Scan for the cell matching the given text and deliver its (X, Y) coordinate at center. 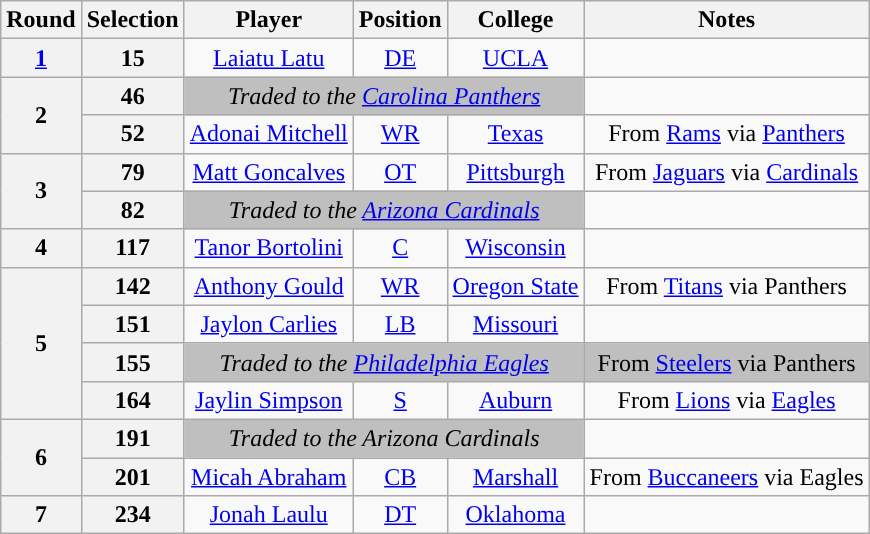
From Jaguars via Cardinals (726, 172)
79 (132, 172)
201 (132, 477)
5 (41, 343)
3 (41, 191)
Jaylin Simpson (268, 400)
117 (132, 248)
Oklahoma (516, 515)
164 (132, 400)
Oregon State (516, 286)
155 (132, 362)
Anthony Gould (268, 286)
Texas (516, 134)
Selection (132, 20)
From Rams via Panthers (726, 134)
From Steelers via Panthers (726, 362)
Notes (726, 20)
2 (41, 115)
142 (132, 286)
OT (400, 172)
Micah Abraham (268, 477)
Auburn (516, 400)
Marshall (516, 477)
Traded to the Carolina Panthers (384, 96)
UCLA (516, 58)
15 (132, 58)
DE (400, 58)
4 (41, 248)
46 (132, 96)
234 (132, 515)
Matt Goncalves (268, 172)
Position (400, 20)
82 (132, 210)
Wisconsin (516, 248)
Player (268, 20)
52 (132, 134)
7 (41, 515)
College (516, 20)
Missouri (516, 324)
Tanor Bortolini (268, 248)
CB (400, 477)
Jaylon Carlies (268, 324)
Pittsburgh (516, 172)
Adonai Mitchell (268, 134)
1 (41, 58)
DT (400, 515)
Jonah Laulu (268, 515)
Laiatu Latu (268, 58)
S (400, 400)
191 (132, 438)
151 (132, 324)
From Titans via Panthers (726, 286)
C (400, 248)
6 (41, 457)
Traded to the Philadelphia Eagles (384, 362)
From Lions via Eagles (726, 400)
Round (41, 20)
LB (400, 324)
From Buccaneers via Eagles (726, 477)
